Pinpoint the cell where the given text exists, returning its [x, y] midpoint coordinate. 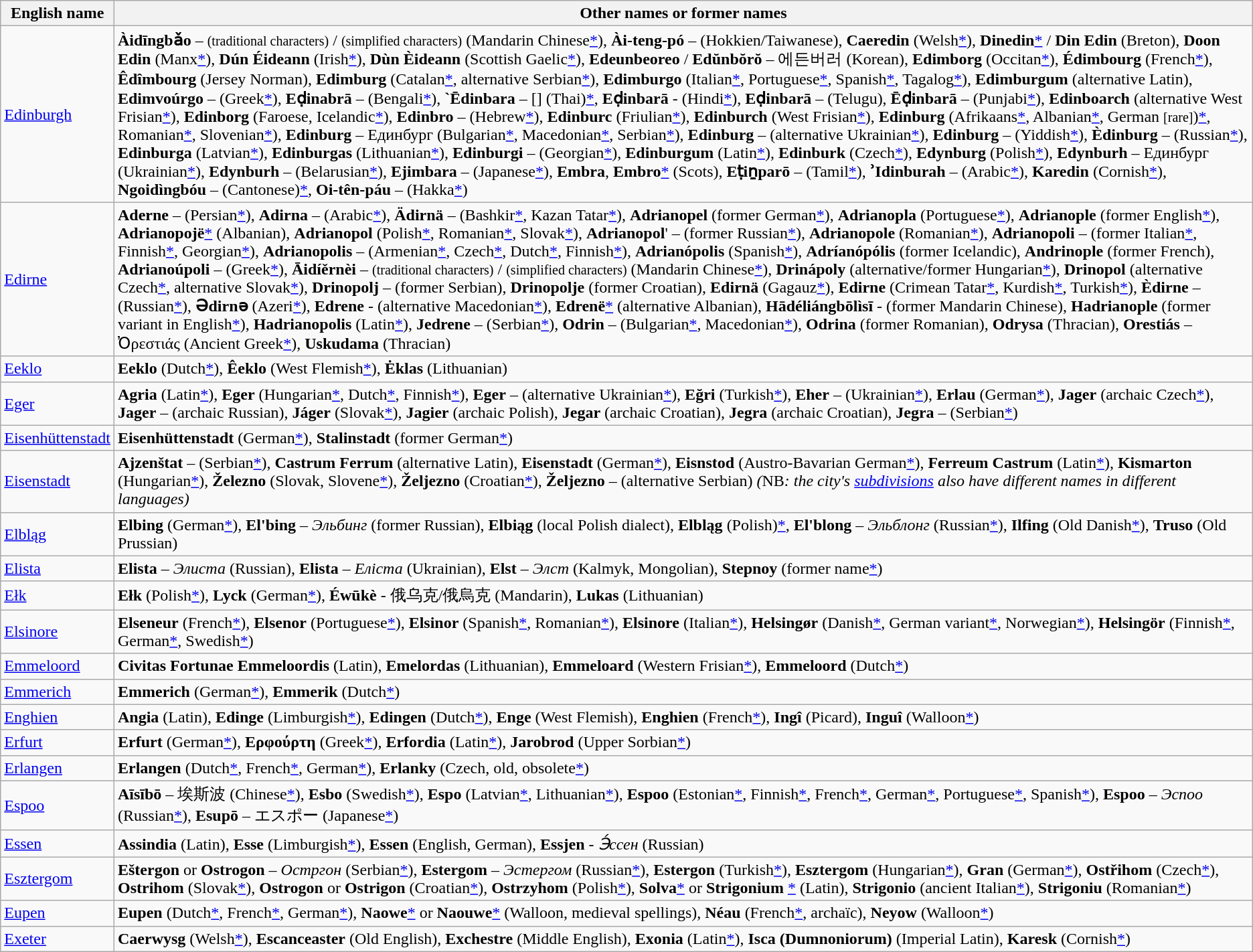
Edirne [58, 279]
Eger [58, 403]
Elbląg [58, 534]
Erfurt (German*), Ερφούρτη (Greek*), Erfordia (Latin*), Jarobrod (Upper Sorbian*) [683, 742]
Caerwysg (Welsh*), Escanceaster (Old English), Exchestre (Middle English), Exonia (Latin*), Isca (Dumnoniorum) (Imperial Latin), Karesk (Cornish*) [683, 939]
Eisenhüttenstadt [58, 438]
Eisenhüttenstadt (German*), Stalinstadt (former German*) [683, 438]
Other names or former names [683, 13]
Civitas Fortunae Emmeloordis (Latin), Emelordas (Lithuanian), Emmeloard (Western Frisian*), Emmeloord (Dutch*) [683, 666]
English name [58, 13]
Emmerich [58, 692]
Eisenstadt [58, 481]
Exeter [58, 939]
Ełk [58, 596]
Elista [58, 568]
Emmerich (German*), Emmerik (Dutch*) [683, 692]
Essen [58, 844]
Angia (Latin), Edinge (Limburgish*), Edingen (Dutch*), Enge (West Flemish), Enghien (French*), Ingî (Picard), Inguî (Walloon*) [683, 717]
Erlangen (Dutch*, French*, German*), Erlanky (Czech, old, obsolete*) [683, 768]
Erfurt [58, 742]
Emmeloord [58, 666]
Eeklo (Dutch*), Êeklo (West Flemish*), Ėklas (Lithuanian) [683, 369]
Eupen [58, 913]
Elsinore [58, 632]
Espoo [58, 805]
Eeklo [58, 369]
Eupen (Dutch*, French*, German*), Naowe* or Naouwe* (Walloon, medieval spellings), Néau (French*, archaïc), Neyow (Walloon*) [683, 913]
Elista – Элиста (Russian), Elista – Еліста (Ukrainian), Elst – Элст (Kalmyk, Mongolian), Stepnoy (former name*) [683, 568]
Erlangen [58, 768]
Assindia (Latin), Esse (Limburgish*), Essen (English, German), Essjen - Э́ссен (Russian) [683, 844]
Ełk (Polish*), Lyck (German*), Éwūkè - 俄乌克/俄烏克 (Mandarin), Lukas (Lithuanian) [683, 596]
Enghien [58, 717]
Edinburgh [58, 114]
Esztergom [58, 878]
